Scan for the cell matching the given text and deliver its [X, Y] coordinate at center. 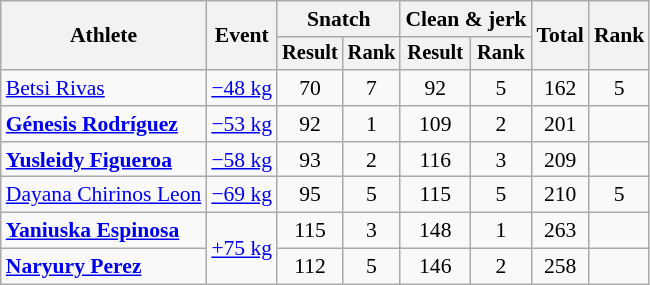
109 [435, 124]
Yusleidy Figueroa [104, 160]
Betsi Rivas [104, 88]
95 [310, 195]
Yaniuska Espinosa [104, 231]
Event [242, 36]
162 [560, 88]
−48 kg [242, 88]
Snatch [338, 19]
Total [560, 36]
70 [310, 88]
146 [435, 267]
Génesis Rodríguez [104, 124]
258 [560, 267]
209 [560, 160]
Dayana Chirinos Leon [104, 195]
263 [560, 231]
Athlete [104, 36]
7 [372, 88]
112 [310, 267]
+75 kg [242, 248]
148 [435, 231]
93 [310, 160]
−58 kg [242, 160]
−53 kg [242, 124]
Clean & jerk [466, 19]
−69 kg [242, 195]
116 [435, 160]
201 [560, 124]
Naryury Perez [104, 267]
210 [560, 195]
